For the text-containing cell, return its midpoint in (x, y) coordinate format. 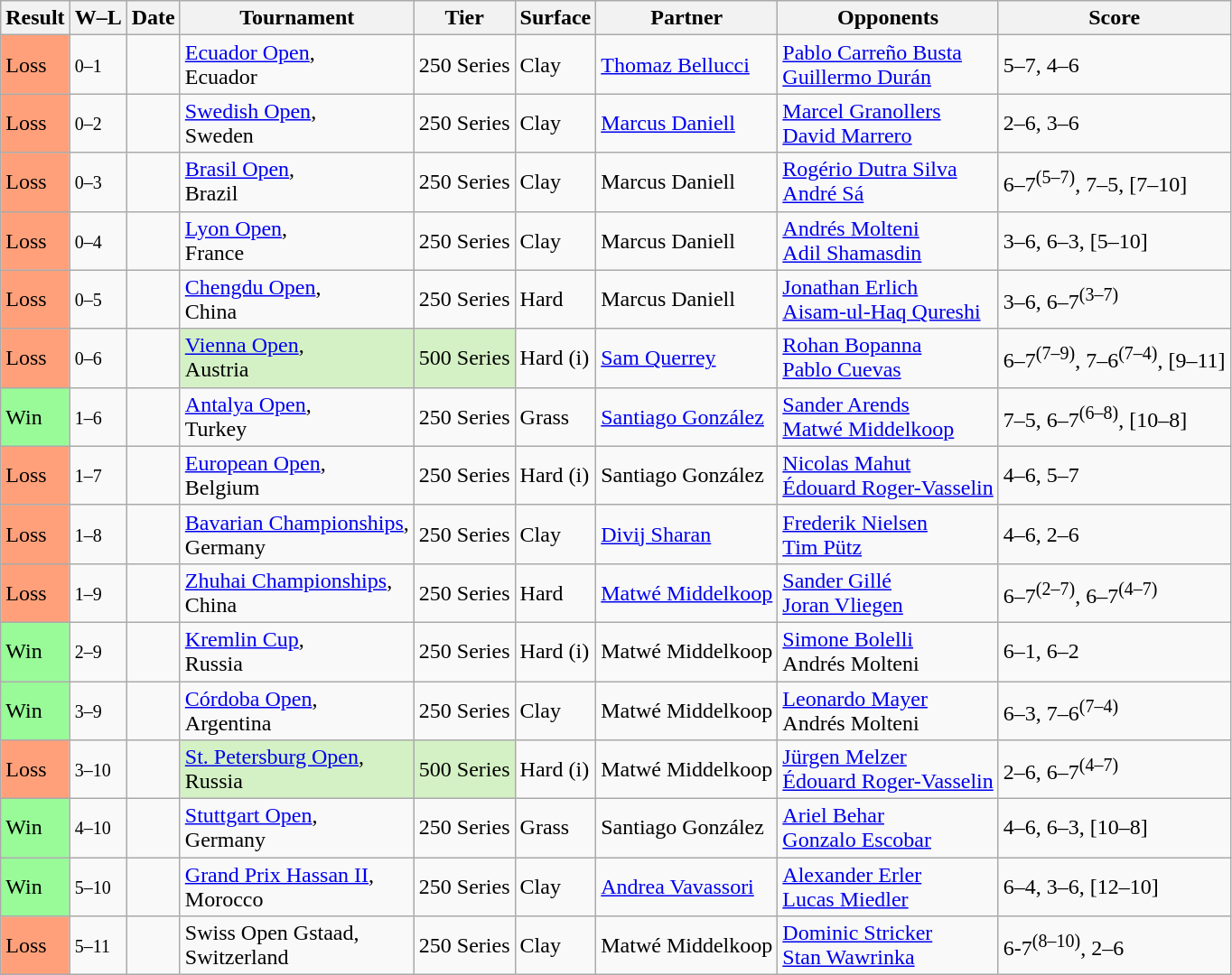
2–6, 6–7(4–7) (1115, 769)
Opponents (889, 18)
Simone Bolelli Andrés Molteni (889, 652)
7–5, 6–7(6–8), [10–8] (1115, 417)
2–6, 3–6 (1115, 123)
Jonathan Erlich Aisam-ul-Haq Qureshi (889, 300)
Ecuador Open,Ecuador (296, 65)
Ariel Behar Gonzalo Escobar (889, 829)
3–6, 6–7(3–7) (1115, 300)
St. Petersburg Open,Russia (296, 769)
4–6, 5–7 (1115, 475)
Rohan Bopanna Pablo Cuevas (889, 357)
Chengdu Open,China (296, 300)
Result (35, 18)
0–1 (98, 65)
Swiss Open Gstaad, Switzerland (296, 946)
6–7(5–7), 7–5, [7–10] (1115, 182)
1–9 (98, 592)
6-7(8–10), 2–6 (1115, 946)
Pablo Carreño Busta Guillermo Durán (889, 65)
W–L (98, 18)
Kremlin Cup,Russia (296, 652)
Partner (686, 18)
Rogério Dutra Silva André Sá (889, 182)
4–6, 6–3, [10–8] (1115, 829)
5–7, 4–6 (1115, 65)
4–6, 2–6 (1115, 534)
Date (154, 18)
0–2 (98, 123)
Marcel Granollers David Marrero (889, 123)
6–7(2–7), 6–7(4–7) (1115, 592)
Brasil Open,Brazil (296, 182)
Surface (555, 18)
Dominic Stricker Stan Wawrinka (889, 946)
Frederik Nielsen Tim Pütz (889, 534)
Antalya Open,Turkey (296, 417)
Sander Gillé Joran Vliegen (889, 592)
Alexander Erler Lucas Miedler (889, 887)
6–1, 6–2 (1115, 652)
6–3, 7–6(7–4) (1115, 710)
Divij Sharan (686, 534)
3–9 (98, 710)
0–6 (98, 357)
0–3 (98, 182)
2–9 (98, 652)
Andrés Molteni Adil Shamasdin (889, 240)
1–7 (98, 475)
Grand Prix Hassan II, Morocco (296, 887)
4–10 (98, 829)
Nicolas Mahut Édouard Roger-Vasselin (889, 475)
Score (1115, 18)
5–11 (98, 946)
Jürgen Melzer Édouard Roger-Vasselin (889, 769)
0–4 (98, 240)
1–6 (98, 417)
Zhuhai Championships,China (296, 592)
Vienna Open,Austria (296, 357)
Thomaz Bellucci (686, 65)
Sander Arends Matwé Middelkoop (889, 417)
Leonardo Mayer Andrés Molteni (889, 710)
6–4, 3–6, [12–10] (1115, 887)
6–7(7–9), 7–6(7–4), [9–11] (1115, 357)
3–10 (98, 769)
Sam Querrey (686, 357)
Andrea Vavassori (686, 887)
Tier (464, 18)
Stuttgart Open,Germany (296, 829)
Tournament (296, 18)
Lyon Open,France (296, 240)
European Open,Belgium (296, 475)
5–10 (98, 887)
0–5 (98, 300)
1–8 (98, 534)
Bavarian Championships,Germany (296, 534)
Córdoba Open,Argentina (296, 710)
3–6, 6–3, [5–10] (1115, 240)
Swedish Open,Sweden (296, 123)
